Find where the given text appears and provide that cell's center as (X, Y) coordinate. 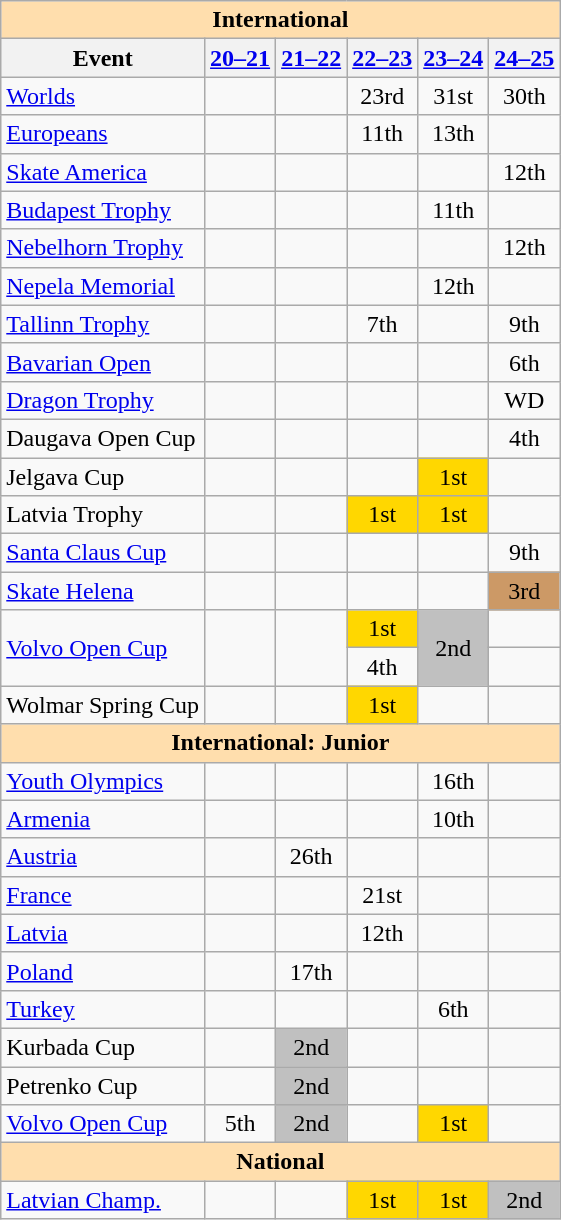
5th (240, 1124)
16th (454, 781)
France (103, 895)
Austria (103, 857)
Bavarian Open (103, 362)
Budapest Trophy (103, 210)
Poland (103, 971)
23–24 (454, 58)
Nebelhorn Trophy (103, 248)
Daugava Open Cup (103, 438)
National (280, 1162)
Petrenko Cup (103, 1085)
21–22 (312, 58)
26th (312, 857)
Tallinn Trophy (103, 324)
Event (103, 58)
3rd (524, 591)
Europeans (103, 134)
30th (524, 96)
Jelgava Cup (103, 477)
Latvia (103, 933)
Wolmar Spring Cup (103, 705)
24–25 (524, 58)
Latvian Champ. (103, 1200)
Skate America (103, 172)
Dragon Trophy (103, 400)
Kurbada Cup (103, 1047)
Turkey (103, 1009)
Armenia (103, 819)
22–23 (382, 58)
10th (454, 819)
Skate Helena (103, 591)
Youth Olympics (103, 781)
International (280, 20)
Worlds (103, 96)
20–21 (240, 58)
7th (382, 324)
23rd (382, 96)
31st (454, 96)
Santa Claus Cup (103, 553)
Latvia Trophy (103, 515)
WD (524, 400)
Nepela Memorial (103, 286)
International: Junior (280, 743)
21st (382, 895)
13th (454, 134)
17th (312, 971)
